Return (X, Y) of the center of cell containing provided text 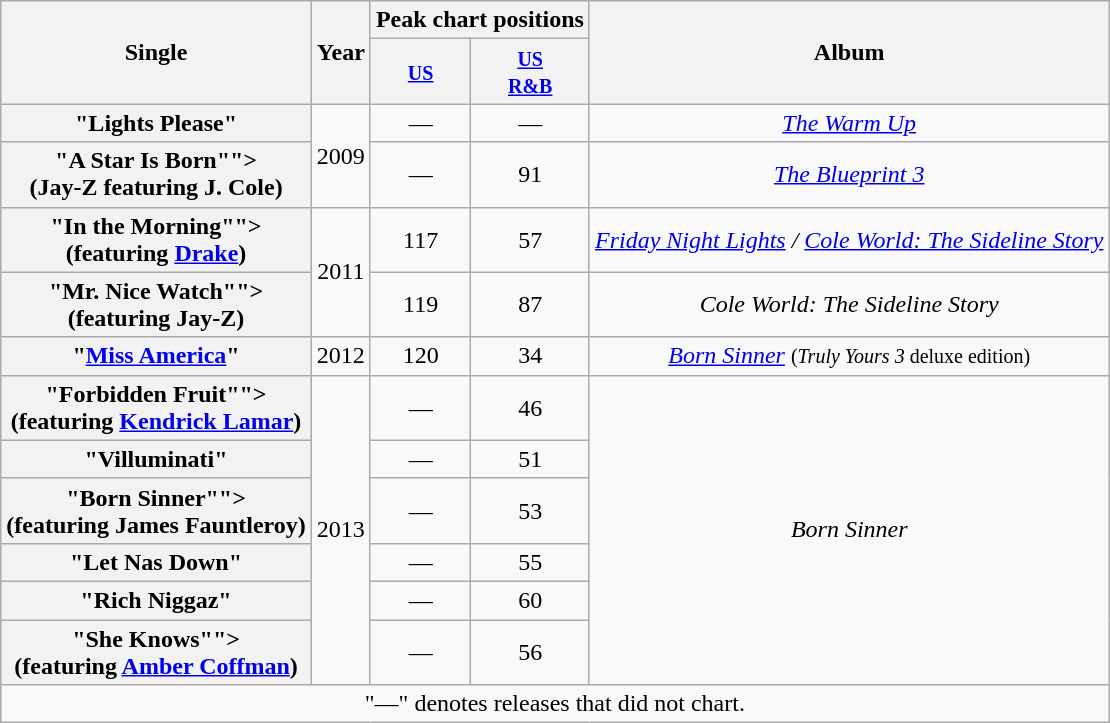
46 (530, 408)
57 (530, 240)
Cole World: The Sideline Story (849, 304)
"In the Morning"">(featuring Drake) (156, 240)
Year (340, 52)
2013 (340, 530)
55 (530, 562)
2011 (340, 272)
"Rich Niggaz" (156, 600)
"A Star Is Born"">(Jay-Z featuring J. Cole) (156, 174)
34 (530, 356)
2009 (340, 156)
The Blueprint 3 (849, 174)
53 (530, 510)
Born Sinner (849, 530)
The Warm Up (849, 123)
"Let Nas Down" (156, 562)
Born Sinner (Truly Yours 3 deluxe edition) (849, 356)
"Villuminati" (156, 459)
Peak chart positions (480, 20)
51 (530, 459)
"Lights Please" (156, 123)
117 (420, 240)
119 (420, 304)
"She Knows"">(featuring Amber Coffman) (156, 652)
Single (156, 52)
2012 (340, 356)
60 (530, 600)
"Miss America" (156, 356)
Friday Night Lights / Cole World: The Sideline Story (849, 240)
"Forbidden Fruit"">(featuring Kendrick Lamar) (156, 408)
USR&B (530, 72)
"—" denotes releases that did not chart. (555, 704)
"Mr. Nice Watch"">(featuring Jay-Z) (156, 304)
87 (530, 304)
91 (530, 174)
56 (530, 652)
120 (420, 356)
US (420, 72)
"Born Sinner"">(featuring James Fauntleroy) (156, 510)
Album (849, 52)
